Identify which cell holds the provided text, then report its [X, Y] central coordinate. 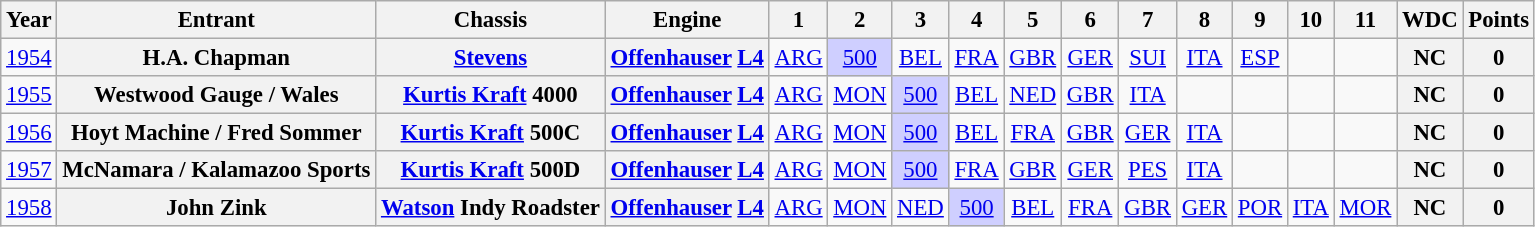
8 [1204, 20]
PES [1148, 170]
Entrant [216, 20]
4 [976, 20]
Points [1498, 20]
Westwood Gauge / Wales [216, 95]
POR [1260, 208]
1954 [29, 58]
SUI [1148, 58]
10 [1310, 20]
Watson Indy Roadster [491, 208]
Stevens [491, 58]
1955 [29, 95]
3 [920, 20]
7 [1148, 20]
Engine [687, 20]
5 [1032, 20]
2 [860, 20]
Kurtis Kraft 500D [491, 170]
11 [1366, 20]
McNamara / Kalamazoo Sports [216, 170]
Kurtis Kraft 4000 [491, 95]
MOR [1366, 208]
6 [1090, 20]
Hoyt Machine / Fred Sommer [216, 133]
1957 [29, 170]
Chassis [491, 20]
Kurtis Kraft 500C [491, 133]
1958 [29, 208]
Year [29, 20]
ESP [1260, 58]
H.A. Chapman [216, 58]
WDC [1430, 20]
John Zink [216, 208]
1 [798, 20]
9 [1260, 20]
1956 [29, 133]
